Return the (X, Y) coordinate for the center point of the cell that contains the specified text.  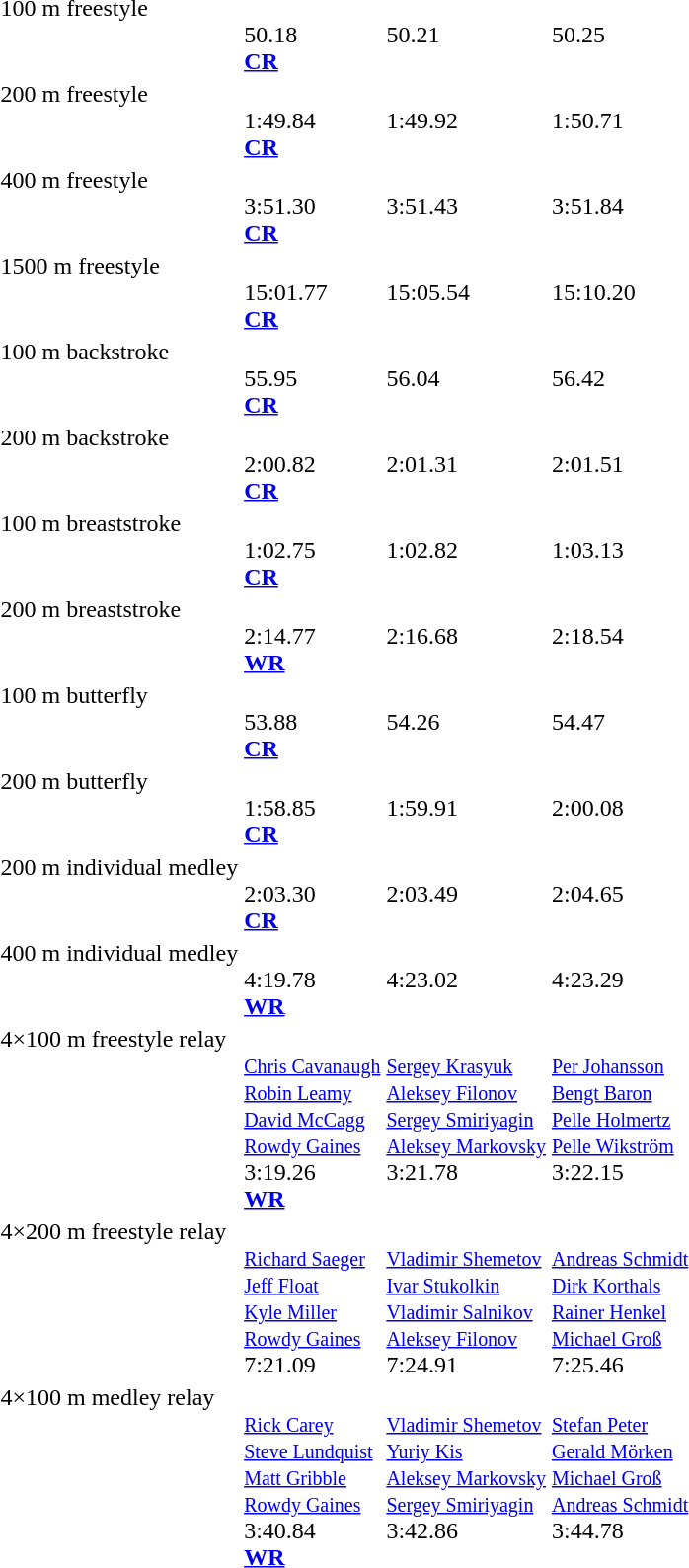
2:00.08 (620, 808)
3:51.43 (466, 206)
4:23.02 (466, 980)
2:16.68 (466, 636)
Vladimir ShemetovIvar StukolkinVladimir SalnikovAleksey Filonov 7:24.91 (466, 1297)
56.04 (466, 378)
55.95CR (312, 378)
1:49.84CR (312, 120)
56.42 (620, 378)
4:23.29 (620, 980)
2:03.30CR (312, 894)
3:51.30CR (312, 206)
1:02.82 (466, 550)
Per JohanssonBengt BaronPelle HolmertzPelle Wikström 3:22.15 (620, 1119)
54.26 (466, 722)
2:01.51 (620, 464)
2:18.54 (620, 636)
Andreas SchmidtDirk KorthalsRainer HenkelMichael Groß 7:25.46 (620, 1297)
Richard SaegerJeff FloatKyle MillerRowdy Gaines 7:21.09 (312, 1297)
15:01.77CR (312, 292)
2:04.65 (620, 894)
2:14.77WR (312, 636)
1:58.85CR (312, 808)
4:19.78WR (312, 980)
Chris CavanaughRobin LeamyDavid McCaggRowdy Gaines 3:19.26WR (312, 1119)
1:49.92 (466, 120)
15:10.20 (620, 292)
1:50.71 (620, 120)
1:59.91 (466, 808)
1:02.75CR (312, 550)
1:03.13 (620, 550)
2:00.82CR (312, 464)
15:05.54 (466, 292)
54.47 (620, 722)
53.88CR (312, 722)
3:51.84 (620, 206)
Sergey KrasyukAleksey FilonovSergey SmiriyaginAleksey Markovsky 3:21.78 (466, 1119)
2:01.31 (466, 464)
2:03.49 (466, 894)
